Return the [X, Y] coordinate for the center point of the cell that contains the specified text.  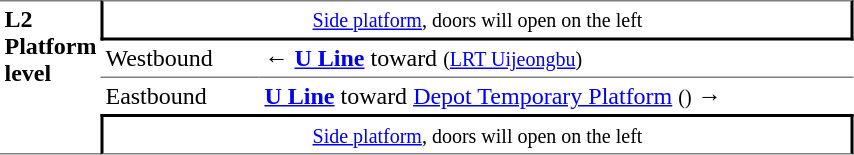
U Line toward Depot Temporary Platform () → [557, 95]
Eastbound [180, 95]
Westbound [180, 58]
L2Platform level [50, 77]
← U Line toward (LRT Uijeongbu) [557, 58]
